Return (x, y) of the center of cell containing provided text 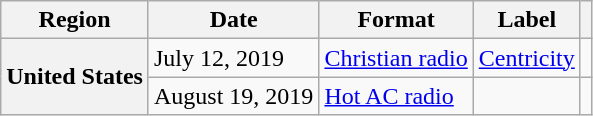
July 12, 2019 (233, 58)
Date (233, 20)
Hot AC radio (396, 96)
Christian radio (396, 58)
Label (526, 20)
United States (75, 77)
Region (75, 20)
August 19, 2019 (233, 96)
Centricity (526, 58)
Format (396, 20)
